Find where the given text appears and provide that cell's center as [X, Y] coordinate. 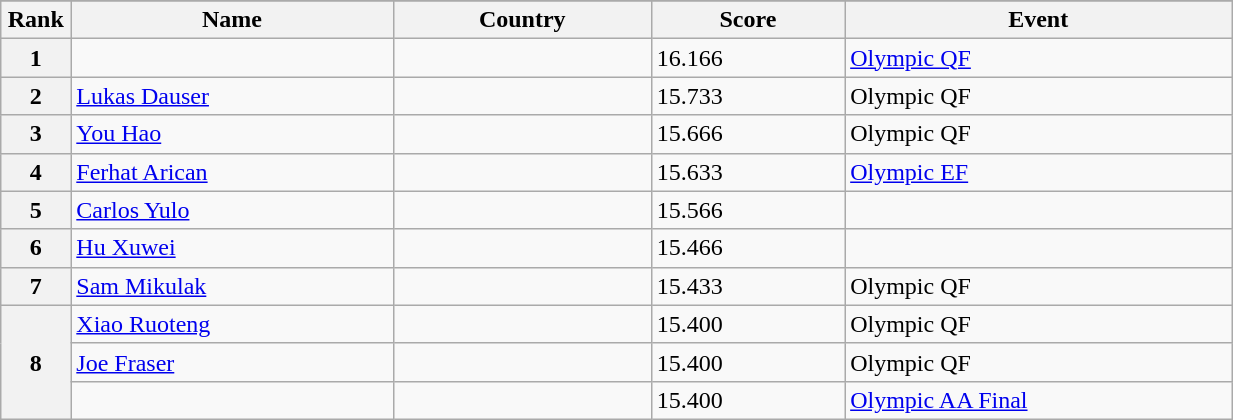
8 [36, 362]
1 [36, 58]
Sam Mikulak [232, 286]
4 [36, 172]
Hu Xuwei [232, 248]
You Hao [232, 134]
Xiao Ruoteng [232, 324]
15.666 [748, 134]
Olympic EF [1038, 172]
15.566 [748, 210]
15.633 [748, 172]
Olympic AA Final [1038, 400]
15.433 [748, 286]
16.166 [748, 58]
15.733 [748, 96]
2 [36, 96]
Carlos Yulo [232, 210]
Rank [36, 20]
Ferhat Arican [232, 172]
3 [36, 134]
Joe Fraser [232, 362]
5 [36, 210]
Name [232, 20]
15.466 [748, 248]
6 [36, 248]
Lukas Dauser [232, 96]
Event [1038, 20]
7 [36, 286]
Country [522, 20]
Score [748, 20]
